Output the [X, Y] coordinate of the center of the cell containing the given text.  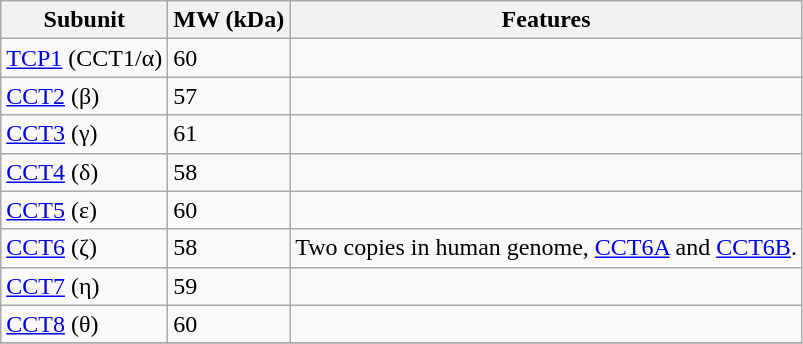
CCT4 (δ) [84, 172]
CCT6 (ζ) [84, 248]
MW (kDa) [229, 20]
61 [229, 134]
CCT2 (β) [84, 96]
CCT7 (η) [84, 286]
TCP1 (CCT1/α) [84, 58]
CCT3 (γ) [84, 134]
Features [546, 20]
Subunit [84, 20]
CCT8 (θ) [84, 324]
59 [229, 286]
CCT5 (ε) [84, 210]
Two copies in human genome, CCT6A and CCT6B. [546, 248]
57 [229, 96]
